Output the [x, y] coordinate of the center of the cell containing the given text.  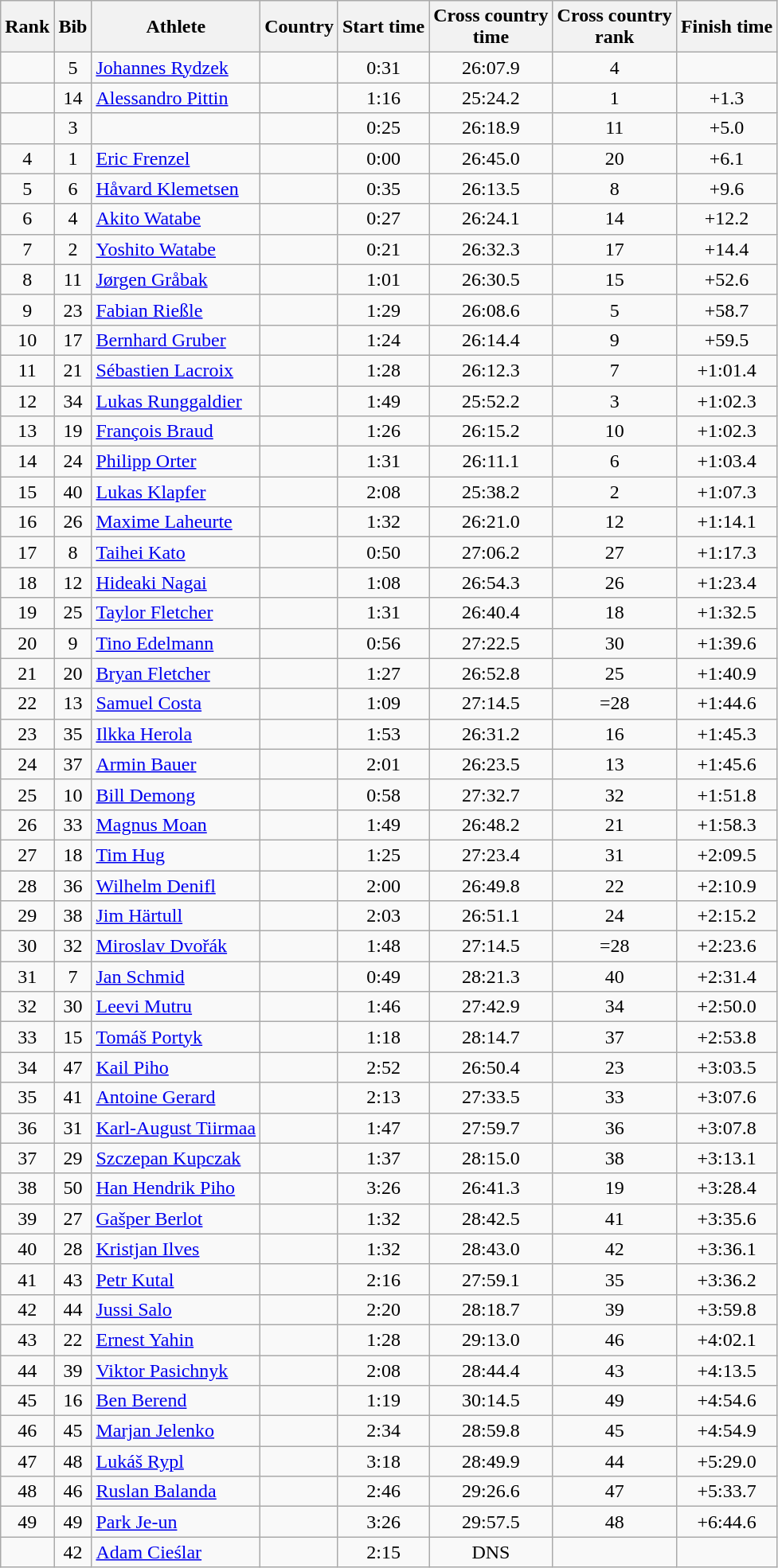
1:46 [383, 1007]
29:13.0 [491, 1340]
Szczepan Kupczak [176, 1158]
Park Je-un [176, 1522]
+1:45.3 [726, 734]
1:37 [383, 1158]
Ruslan Balanda [176, 1492]
+52.6 [726, 279]
28:21.3 [491, 977]
27:22.5 [491, 643]
Maxime Laheurte [176, 522]
1:01 [383, 279]
28:14.7 [491, 1037]
Wilhelm Denifl [176, 886]
27:32.7 [491, 794]
Han Hendrik Piho [176, 1188]
1:26 [383, 431]
1:27 [383, 673]
Taihei Kato [176, 552]
25:52.2 [491, 400]
+1.3 [726, 98]
1:47 [383, 1128]
2:20 [383, 1309]
Marjan Jelenko [176, 1431]
Rank [27, 27]
Jørgen Gråbak [176, 279]
Tomáš Portyk [176, 1037]
+1:14.1 [726, 522]
+12.2 [726, 219]
Lukas Runggaldier [176, 400]
+1:44.6 [726, 704]
0:00 [383, 158]
1:53 [383, 734]
1:18 [383, 1037]
27:59.7 [491, 1128]
+2:23.6 [726, 946]
1:09 [383, 704]
26:40.4 [491, 613]
+4:54.6 [726, 1401]
1:29 [383, 310]
26:51.1 [491, 916]
28:42.5 [491, 1219]
+1:45.6 [726, 764]
Bib [73, 27]
2:52 [383, 1067]
Leevi Mutru [176, 1007]
Tim Hug [176, 855]
Bernhard Gruber [176, 340]
+2:53.8 [726, 1037]
Akito Watabe [176, 219]
+1:51.8 [726, 794]
26:12.3 [491, 370]
27:06.2 [491, 552]
+5.0 [726, 128]
28:15.0 [491, 1158]
Jim Härtull [176, 916]
26:07.9 [491, 68]
Lukas Klapfer [176, 492]
Tino Edelmann [176, 643]
26:52.8 [491, 673]
+3:07.6 [726, 1098]
DNS [491, 1552]
1:08 [383, 583]
Håvard Klemetsen [176, 189]
+2:09.5 [726, 855]
Jussi Salo [176, 1309]
Petr Kutal [176, 1279]
Gašper Berlot [176, 1219]
26:49.8 [491, 886]
Ben Berend [176, 1401]
François Braud [176, 431]
+5:29.0 [726, 1461]
26:21.0 [491, 522]
27:23.4 [491, 855]
28:49.9 [491, 1461]
+3:59.8 [726, 1309]
50 [73, 1188]
27:42.9 [491, 1007]
0:35 [383, 189]
Country [299, 27]
Bill Demong [176, 794]
0:58 [383, 794]
0:50 [383, 552]
0:49 [383, 977]
Bryan Fletcher [176, 673]
+6.1 [726, 158]
1:48 [383, 946]
+4:13.5 [726, 1370]
26:32.3 [491, 249]
+3:36.1 [726, 1249]
Kristjan Ilves [176, 1249]
Taylor Fletcher [176, 613]
26:50.4 [491, 1067]
+2:10.9 [726, 886]
1:24 [383, 340]
1:16 [383, 98]
Athlete [176, 27]
+3:28.4 [726, 1188]
28:59.8 [491, 1431]
+1:23.4 [726, 583]
+3:03.5 [726, 1067]
Lukáš Rypl [176, 1461]
26:23.5 [491, 764]
+58.7 [726, 310]
1:25 [383, 855]
26:11.1 [491, 462]
+3:13.1 [726, 1158]
28:18.7 [491, 1309]
+9.6 [726, 189]
Samuel Costa [176, 704]
Armin Bauer [176, 764]
2:15 [383, 1552]
Johannes Rydzek [176, 68]
26:24.1 [491, 219]
30:14.5 [491, 1401]
Finish time [726, 27]
Sébastien Lacroix [176, 370]
0:56 [383, 643]
2:34 [383, 1431]
27:33.5 [491, 1098]
Antoine Gerard [176, 1098]
+2:15.2 [726, 916]
Kail Piho [176, 1067]
2:16 [383, 1279]
26:18.9 [491, 128]
Ilkka Herola [176, 734]
2:03 [383, 916]
Jan Schmid [176, 977]
25:38.2 [491, 492]
+59.5 [726, 340]
29:57.5 [491, 1522]
26:13.5 [491, 189]
25:24.2 [491, 98]
26:45.0 [491, 158]
Alessandro Pittin [176, 98]
+3:36.2 [726, 1279]
26:15.2 [491, 431]
+1:32.5 [726, 613]
27:59.1 [491, 1279]
28:43.0 [491, 1249]
3:18 [383, 1461]
29:26.6 [491, 1492]
+1:01.4 [726, 370]
Adam Cieślar [176, 1552]
26:48.2 [491, 825]
Miroslav Dvořák [176, 946]
26:31.2 [491, 734]
2:46 [383, 1492]
Start time [383, 27]
26:41.3 [491, 1188]
Cross countryrank [615, 27]
Hideaki Nagai [176, 583]
+1:58.3 [726, 825]
+2:31.4 [726, 977]
+3:35.6 [726, 1219]
+5:33.7 [726, 1492]
Eric Frenzel [176, 158]
+6:44.6 [726, 1522]
+1:39.6 [726, 643]
0:31 [383, 68]
2:01 [383, 764]
28:44.4 [491, 1370]
+2:50.0 [726, 1007]
Fabian Rießle [176, 310]
Ernest Yahin [176, 1340]
Cross countrytime [491, 27]
Philipp Orter [176, 462]
26:54.3 [491, 583]
Viktor Pasichnyk [176, 1370]
+4:54.9 [726, 1431]
+3:07.8 [726, 1128]
+1:17.3 [726, 552]
Yoshito Watabe [176, 249]
2:13 [383, 1098]
26:30.5 [491, 279]
+4:02.1 [726, 1340]
+1:03.4 [726, 462]
2:00 [383, 886]
0:21 [383, 249]
+1:40.9 [726, 673]
Karl-August Tiirmaa [176, 1128]
+1:07.3 [726, 492]
0:25 [383, 128]
26:14.4 [491, 340]
26:08.6 [491, 310]
0:27 [383, 219]
1:19 [383, 1401]
+14.4 [726, 249]
Magnus Moan [176, 825]
